Provide the [X, Y] coordinate of the cell's center where the given text is located.  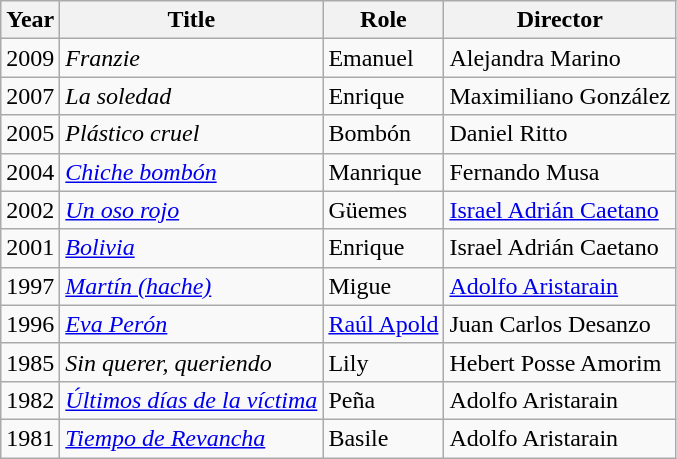
2002 [30, 210]
Lily [384, 362]
Hebert Posse Amorim [560, 362]
Role [384, 20]
Bombón [384, 134]
Alejandra Marino [560, 58]
Maximiliano González [560, 96]
Basile [384, 438]
1997 [30, 286]
Plástico cruel [192, 134]
Chiche bombón [192, 172]
1982 [30, 400]
Daniel Ritto [560, 134]
Raúl Apold [384, 324]
Últimos días de la víctima [192, 400]
Güemes [384, 210]
2009 [30, 58]
1981 [30, 438]
Tiempo de Revancha [192, 438]
Peña [384, 400]
Franzie [192, 58]
Bolivia [192, 248]
2005 [30, 134]
Migue [384, 286]
Martín (hache) [192, 286]
2001 [30, 248]
Director [560, 20]
Year [30, 20]
Emanuel [384, 58]
1985 [30, 362]
Sin querer, queriendo [192, 362]
Fernando Musa [560, 172]
Manrique [384, 172]
La soledad [192, 96]
2004 [30, 172]
Title [192, 20]
Juan Carlos Desanzo [560, 324]
2007 [30, 96]
Un oso rojo [192, 210]
Eva Perón [192, 324]
1996 [30, 324]
